Locate the cell with the specified text and output its [X, Y] center coordinate. 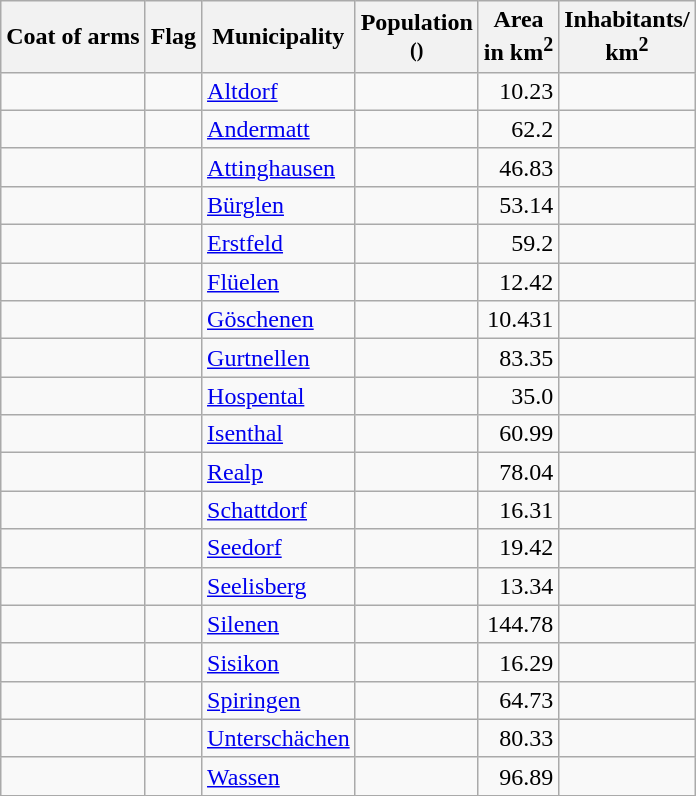
Hospental [279, 396]
Unterschächen [279, 738]
19.42 [518, 548]
Municipality [279, 37]
Schattdorf [279, 510]
16.29 [518, 662]
Flüelen [279, 282]
Bürglen [279, 205]
Silenen [279, 624]
Areain km2 [518, 37]
Attinghausen [279, 167]
10.23 [518, 91]
Erstfeld [279, 244]
144.78 [518, 624]
Isenthal [279, 434]
Wassen [279, 776]
80.33 [518, 738]
Seedorf [279, 548]
64.73 [518, 700]
16.31 [518, 510]
53.14 [518, 205]
Gurtnellen [279, 358]
59.2 [518, 244]
10.431 [518, 320]
Flag [173, 37]
Population() [416, 37]
12.42 [518, 282]
78.04 [518, 472]
83.35 [518, 358]
Realp [279, 472]
Andermatt [279, 129]
35.0 [518, 396]
46.83 [518, 167]
Inhabitants/km2 [627, 37]
62.2 [518, 129]
96.89 [518, 776]
60.99 [518, 434]
13.34 [518, 586]
Seelisberg [279, 586]
Spiringen [279, 700]
Göschenen [279, 320]
Coat of arms [73, 37]
Sisikon [279, 662]
Altdorf [279, 91]
